For the text-containing cell, return its midpoint in [x, y] coordinate format. 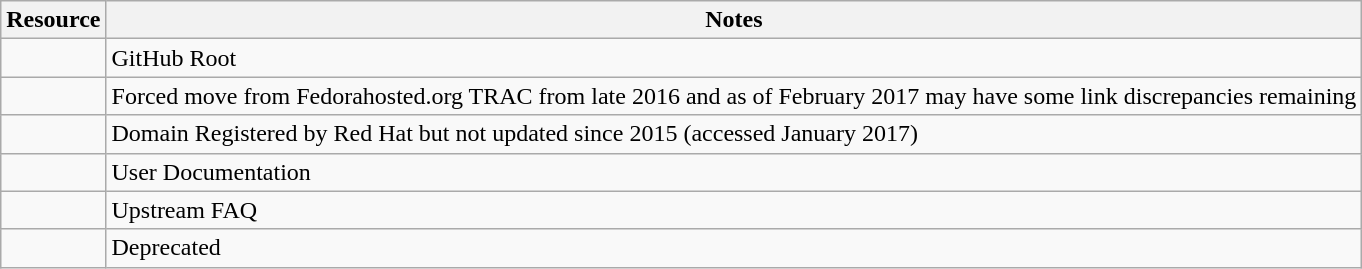
Forced move from Fedorahosted.org TRAC from late 2016 and as of February 2017 may have some link discrepancies remaining [734, 96]
Domain Registered by Red Hat but not updated since 2015 (accessed January 2017) [734, 134]
User Documentation [734, 172]
Notes [734, 20]
Upstream FAQ [734, 210]
Deprecated [734, 248]
Resource [54, 20]
GitHub Root [734, 58]
